Return the [X, Y] coordinate for the center point of the cell that contains the specified text.  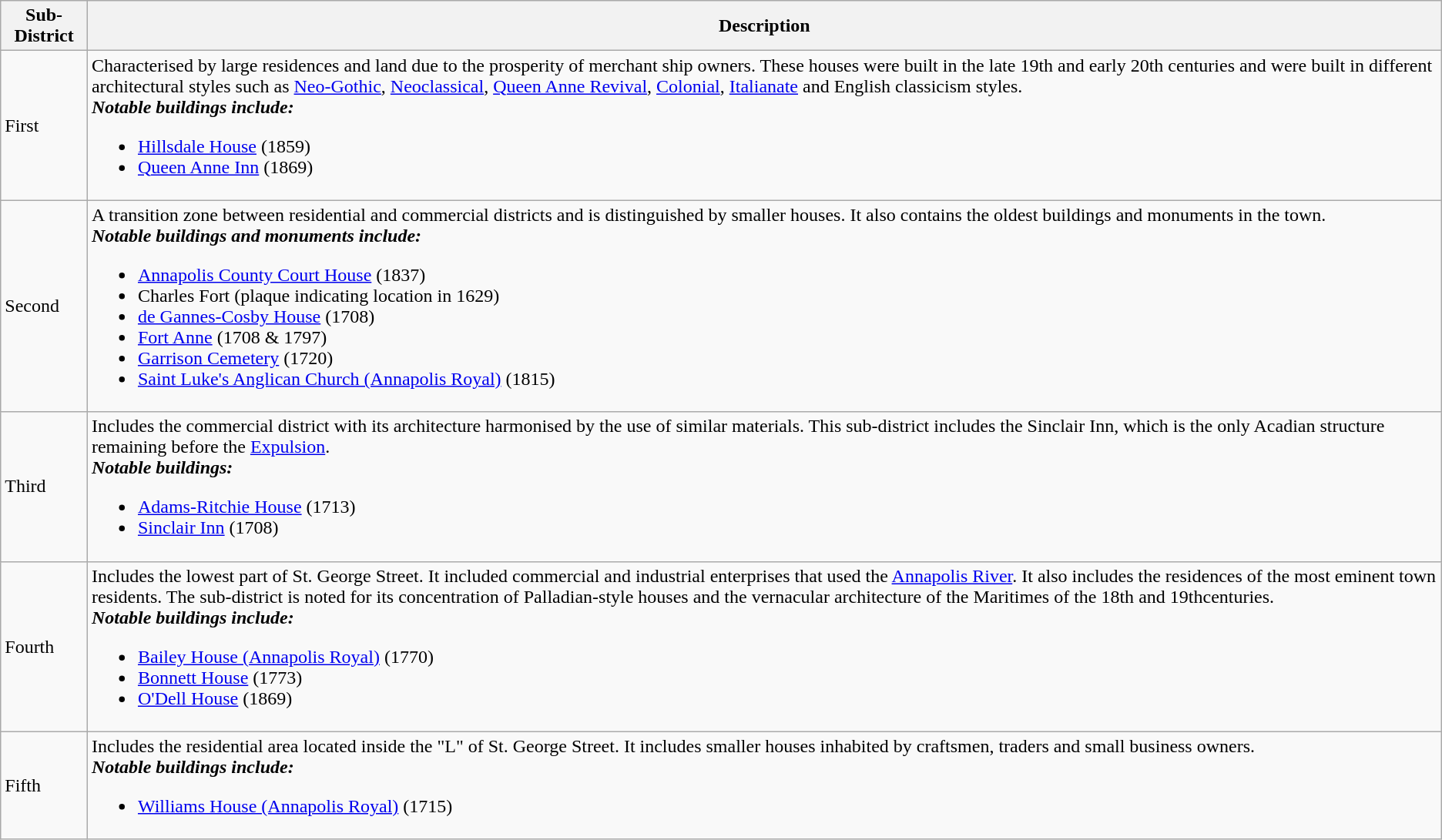
Third [45, 487]
Description [764, 26]
Fourth [45, 647]
Sub-District [45, 26]
Second [45, 306]
Fifth [45, 785]
First [45, 125]
